Determine the (X, Y) coordinate at the center of the cell enclosing the given text.  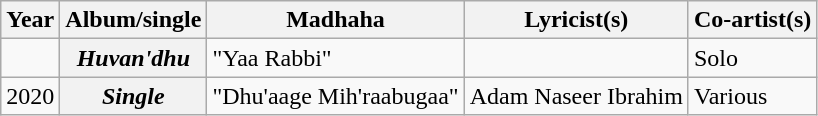
Co-artist(s) (752, 20)
Year (30, 20)
Huvan'dhu (134, 58)
Album/single (134, 20)
Various (752, 96)
Single (134, 96)
Lyricist(s) (576, 20)
2020 (30, 96)
"Yaa Rabbi" (336, 58)
Adam Naseer Ibrahim (576, 96)
"Dhu'aage Mih'raabugaa" (336, 96)
Solo (752, 58)
Madhaha (336, 20)
